Identify which cell holds the provided text, then report its (x, y) central coordinate. 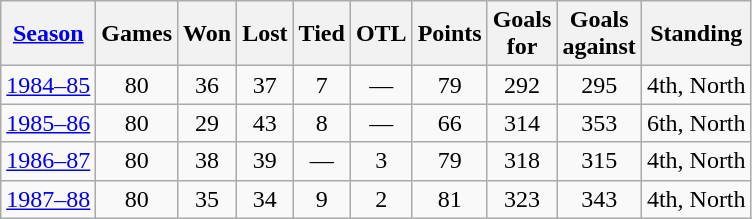
Season (48, 34)
Lost (265, 34)
1987–88 (48, 199)
Tied (322, 34)
1984–85 (48, 85)
8 (322, 123)
315 (599, 161)
3 (381, 161)
66 (450, 123)
35 (208, 199)
9 (322, 199)
Games (137, 34)
295 (599, 85)
Won (208, 34)
Points (450, 34)
2 (381, 199)
353 (599, 123)
39 (265, 161)
6th, North (696, 123)
1986–87 (48, 161)
29 (208, 123)
Goalsfor (522, 34)
37 (265, 85)
7 (322, 85)
323 (522, 199)
Goalsagainst (599, 34)
318 (522, 161)
314 (522, 123)
Standing (696, 34)
34 (265, 199)
343 (599, 199)
292 (522, 85)
OTL (381, 34)
43 (265, 123)
81 (450, 199)
1985–86 (48, 123)
38 (208, 161)
36 (208, 85)
